For the text-containing cell, return its midpoint in (X, Y) coordinate format. 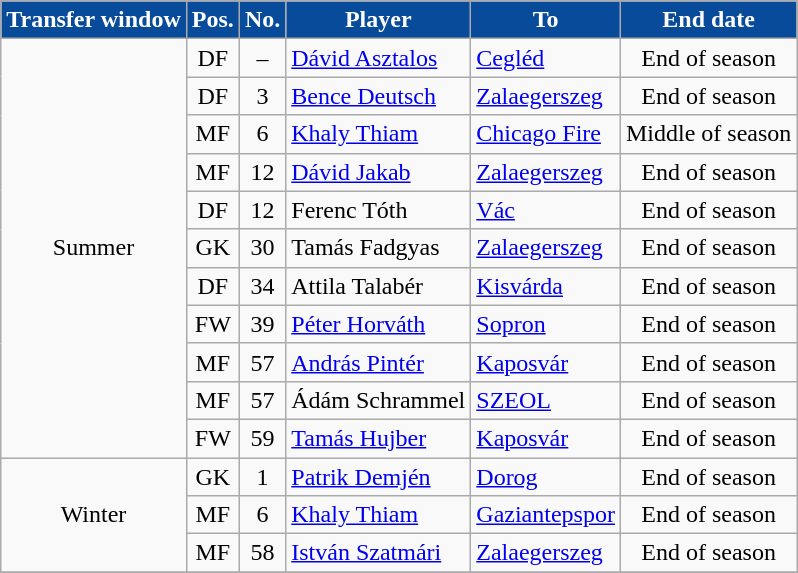
No. (262, 20)
Attila Talabér (378, 286)
Transfer window (94, 20)
59 (262, 438)
Péter Horváth (378, 324)
39 (262, 324)
Dávid Jakab (378, 172)
Gaziantepspor (546, 515)
Pos. (212, 20)
Ádám Schrammel (378, 400)
Vác (546, 210)
Sopron (546, 324)
SZEOL (546, 400)
Middle of season (708, 134)
Tamás Fadgyas (378, 248)
34 (262, 286)
Winter (94, 515)
Dorog (546, 477)
Dávid Asztalos (378, 58)
Player (378, 20)
Cegléd (546, 58)
– (262, 58)
58 (262, 553)
András Pintér (378, 362)
Summer (94, 248)
To (546, 20)
Ferenc Tóth (378, 210)
Chicago Fire (546, 134)
3 (262, 96)
Tamás Hujber (378, 438)
Kisvárda (546, 286)
Bence Deutsch (378, 96)
Patrik Demjén (378, 477)
End date (708, 20)
30 (262, 248)
1 (262, 477)
István Szatmári (378, 553)
